Find where the given text appears and provide that cell's center as [X, Y] coordinate. 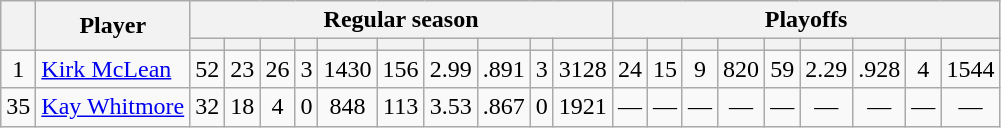
1921 [582, 107]
Kirk McLean [113, 69]
.867 [504, 107]
848 [348, 107]
52 [208, 69]
2.99 [450, 69]
Regular season [402, 20]
820 [742, 69]
Player [113, 26]
2.29 [826, 69]
3128 [582, 69]
.891 [504, 69]
32 [208, 107]
1 [18, 69]
156 [400, 69]
59 [782, 69]
24 [630, 69]
23 [242, 69]
Playoffs [806, 20]
9 [700, 69]
Kay Whitmore [113, 107]
.928 [880, 69]
3.53 [450, 107]
1430 [348, 69]
26 [278, 69]
113 [400, 107]
18 [242, 107]
15 [664, 69]
35 [18, 107]
1544 [970, 69]
